Extract the [x, y] coordinate from the center of the cell holding the provided text.  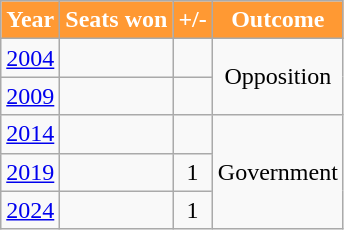
2014 [30, 134]
Seats won [116, 20]
2019 [30, 172]
2024 [30, 210]
Opposition [278, 77]
2009 [30, 96]
Outcome [278, 20]
Year [30, 20]
+/- [192, 20]
Government [278, 172]
2004 [30, 58]
